Find where the given text appears and provide that cell's center as [x, y] coordinate. 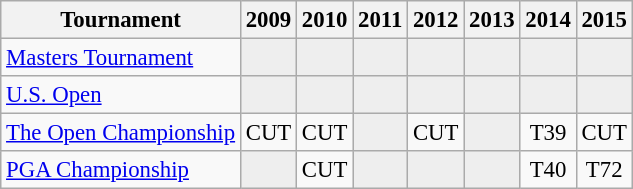
2009 [268, 20]
T39 [548, 133]
2013 [492, 20]
2010 [325, 20]
PGA Championship [121, 170]
2014 [548, 20]
2012 [436, 20]
Masters Tournament [121, 58]
T40 [548, 170]
2015 [604, 20]
T72 [604, 170]
2011 [380, 20]
The Open Championship [121, 133]
U.S. Open [121, 95]
Tournament [121, 20]
